Identify which cell holds the provided text, then report its [x, y] central coordinate. 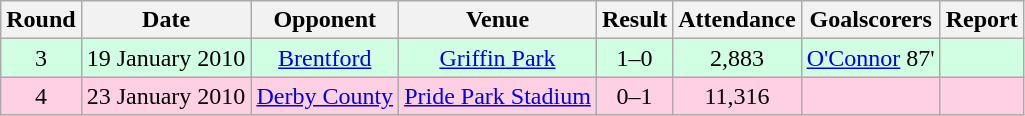
O'Connor 87' [870, 58]
Goalscorers [870, 20]
Opponent [325, 20]
0–1 [634, 96]
Attendance [737, 20]
Venue [498, 20]
Date [166, 20]
Report [982, 20]
Result [634, 20]
Round [41, 20]
2,883 [737, 58]
4 [41, 96]
23 January 2010 [166, 96]
3 [41, 58]
Griffin Park [498, 58]
11,316 [737, 96]
Brentford [325, 58]
Pride Park Stadium [498, 96]
1–0 [634, 58]
19 January 2010 [166, 58]
Derby County [325, 96]
